Locate the cell with the specified text and output its [X, Y] center coordinate. 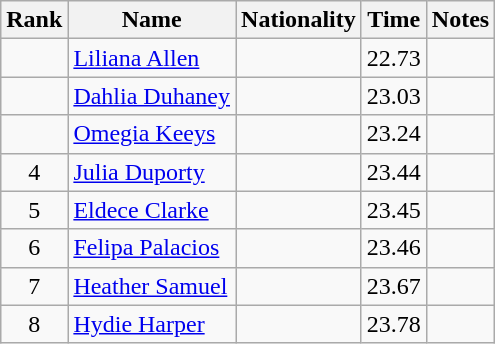
23.24 [394, 134]
23.44 [394, 172]
Omegia Keeys [152, 134]
6 [34, 248]
23.46 [394, 248]
23.78 [394, 324]
Dahlia Duhaney [152, 96]
Eldece Clarke [152, 210]
Julia Duporty [152, 172]
Time [394, 20]
Nationality [299, 20]
22.73 [394, 58]
5 [34, 210]
Name [152, 20]
Felipa Palacios [152, 248]
Hydie Harper [152, 324]
8 [34, 324]
23.67 [394, 286]
23.03 [394, 96]
7 [34, 286]
Heather Samuel [152, 286]
Rank [34, 20]
Liliana Allen [152, 58]
23.45 [394, 210]
Notes [460, 20]
4 [34, 172]
